Find where the given text appears and provide that cell's center as [x, y] coordinate. 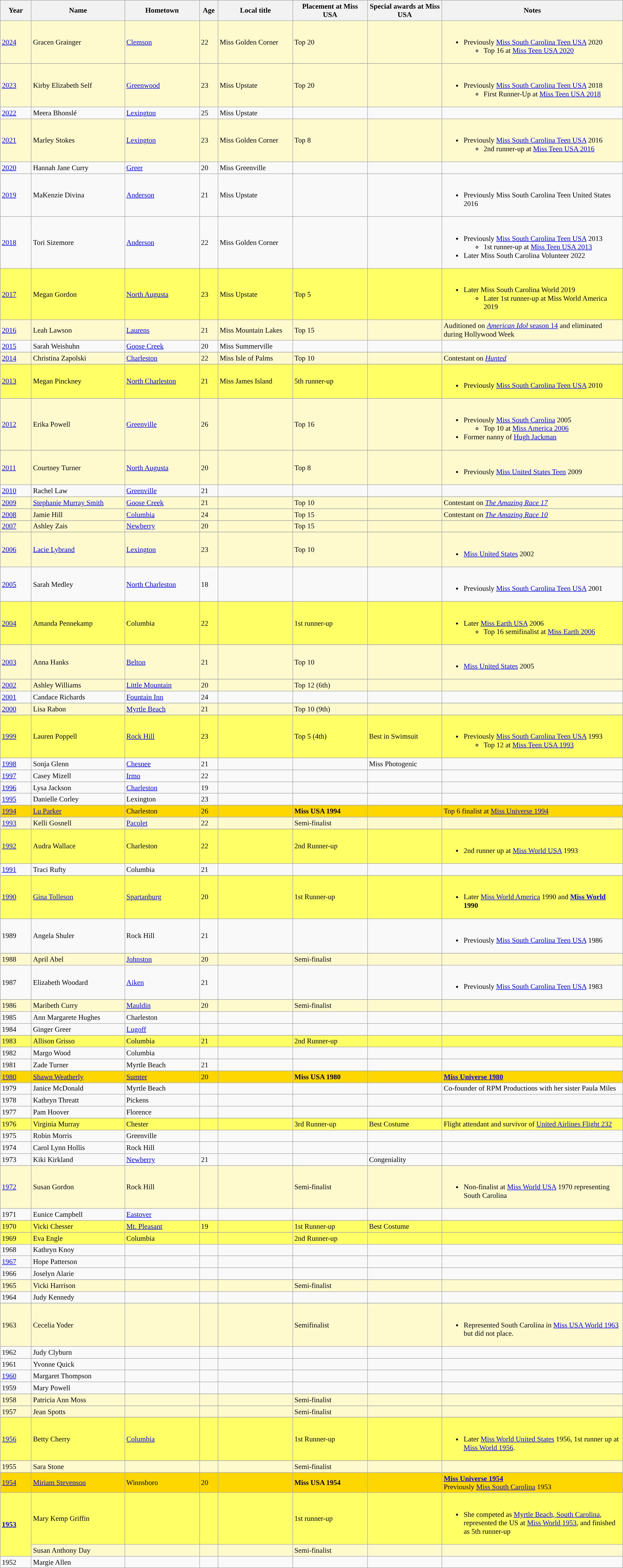
1960 [16, 1376]
Name [78, 11]
MaKenzie Divina [78, 195]
Later Miss South Carolina World 2019Later 1st runner-up at Miss World America 2019 [532, 294]
Miss Mountain Lakes [255, 330]
1984 [16, 1029]
2023 [16, 85]
1962 [16, 1352]
Previously Miss South Carolina Teen United States 2016 [532, 195]
Pam Hoover [78, 1112]
Represented South Carolina in Miss USA World 1963 but did not place. [532, 1325]
1990 [16, 897]
Clemson [162, 42]
Courtney Turner [78, 468]
Year [16, 11]
Gina Tolleson [78, 897]
Margo Wood [78, 1053]
1992 [16, 846]
Maribeth Curry [78, 1006]
25 [209, 113]
Florence [162, 1112]
Miss USA 1994 [330, 811]
Pacolet [162, 823]
Sara Stone [78, 1467]
1998 [16, 764]
Special awards at Miss USA [405, 11]
Margaret Thompson [78, 1376]
Yvonne Quick [78, 1364]
Kathryn Knoy [78, 1250]
Ashley Williams [78, 685]
1965 [16, 1286]
Allison Grisso [78, 1041]
1958 [16, 1400]
Miss Summerville [255, 346]
2006 [16, 550]
2020 [16, 168]
Lysa Jackson [78, 788]
1956 [16, 1439]
Contestant on The Amazing Race 17 [532, 503]
2019 [16, 195]
Lisa Rabon [78, 709]
1970 [16, 1226]
2003 [16, 662]
2004 [16, 623]
Kirby Elizabeth Self [78, 85]
1997 [16, 776]
Previously Miss South Carolina Teen USA 20131st runner-up at Miss Teen USA 2013Later Miss South Carolina Volunteer 2022 [532, 243]
Best in Swimsuit [405, 737]
Traci Rufty [78, 870]
1979 [16, 1089]
Angela Shuler [78, 936]
Mauldin [162, 1006]
1963 [16, 1325]
Betty Cherry [78, 1439]
Placement at Miss USA [330, 11]
Vicki Harrison [78, 1286]
1968 [16, 1250]
Megan Pinckney [78, 381]
1976 [16, 1124]
Top 12 (6th) [330, 685]
1957 [16, 1412]
Audra Wallace [78, 846]
Miss USA 1954 [330, 1483]
Previously Miss South Carolina Teen USA 1986 [532, 936]
Irmo [162, 776]
Susan Gordon [78, 1187]
1982 [16, 1053]
Belton [162, 662]
Non-finalist at Miss World USA 1970 representing South Carolina [532, 1187]
Sarah Weishuhn [78, 346]
Pickens [162, 1100]
1980 [16, 1077]
Candace Richards [78, 697]
2022 [16, 113]
Jean Spotts [78, 1412]
Fountain Inn [162, 697]
2018 [16, 243]
1974 [16, 1148]
1975 [16, 1136]
Meera Bhonslé [78, 113]
2005 [16, 584]
Previously Miss South Carolina Teen USA 1983 [532, 983]
Sumter [162, 1077]
1993 [16, 823]
Sonja Glenn [78, 764]
1967 [16, 1262]
2000 [16, 709]
2014 [16, 358]
2024 [16, 42]
Greer [162, 168]
1989 [16, 936]
Shawn Weatherly [78, 1077]
Miss Greenville [255, 168]
2013 [16, 381]
Previously Miss South Carolina Teen USA 1993Top 12 at Miss Teen USA 1993 [532, 737]
Kelli Gosnell [78, 823]
Danielle Corley [78, 799]
Hannah Jane Curry [78, 168]
1971 [16, 1215]
Lugoff [162, 1029]
Miss United States 2005 [532, 662]
Previously Miss South Carolina Teen USA 2010 [532, 381]
Mary Kemp Griffin [78, 1518]
Co-founder of RPM Productions with her sister Paula Miles [532, 1089]
Eastover [162, 1215]
Aiken [162, 983]
Casey Mizell [78, 776]
Mary Powell [78, 1388]
Little Mountain [162, 685]
1955 [16, 1467]
Rachel Law [78, 491]
Patricia Ann Moss [78, 1400]
Previously Miss South Carolina Teen USA 20162nd runner-up at Miss Teen USA 2016 [532, 140]
Previously Miss South Carolina Teen USA 2020Top 16 at Miss Teen USA 2020 [532, 42]
Congeniality [405, 1160]
Susan Anthony Day [78, 1550]
Janice McDonald [78, 1089]
Contestant on Hunted [532, 358]
Eva Engle [78, 1238]
Christina Zapolski [78, 358]
Sarah Medley [78, 584]
April Abel [78, 959]
1994 [16, 811]
Chesnee [162, 764]
Flight attendant and survivor of United Airlines Flight 232 [532, 1124]
2016 [16, 330]
1988 [16, 959]
Top 10 (9th) [330, 709]
1985 [16, 1018]
Previously Miss South Carolina Teen USA 2018First Runner-Up at Miss Teen USA 2018 [532, 85]
Johnston [162, 959]
2002 [16, 685]
Hometown [162, 11]
2nd runner up at Miss World USA 1993 [532, 846]
Virginia Murray [78, 1124]
Spartanburg [162, 897]
Jamie Hill [78, 515]
Robin Morris [78, 1136]
Tori Sizemore [78, 243]
5th runner-up [330, 381]
Anna Hanks [78, 662]
Top 5 [330, 294]
1991 [16, 870]
Winnsboro [162, 1483]
Previously Miss United States Teen 2009 [532, 468]
2010 [16, 491]
1964 [16, 1298]
Greenwood [162, 85]
Previously Miss South Carolina Teen USA 2001 [532, 584]
1987 [16, 983]
Cecelia Yoder [78, 1325]
Notes [532, 11]
Chester [162, 1124]
Later Miss World America 1990 and Miss World 1990 [532, 897]
Ashley Zais [78, 526]
1981 [16, 1065]
Carol Lynn Hollis [78, 1148]
3rd Runner-up [330, 1124]
2008 [16, 515]
Top 5 (4th) [330, 737]
1961 [16, 1364]
1969 [16, 1238]
2011 [16, 468]
1986 [16, 1006]
Lauren Poppell [78, 737]
1983 [16, 1041]
Miriam Stevenson [78, 1483]
Elizabeth Woodard [78, 983]
Stephanie Murray Smith [78, 503]
1959 [16, 1388]
Later Miss Earth USA 2006Top 16 semifinalist at Miss Earth 2006 [532, 623]
2009 [16, 503]
1973 [16, 1160]
1999 [16, 737]
Lu Parker [78, 811]
Miss USA 1980 [330, 1077]
Local title [255, 11]
1977 [16, 1112]
2021 [16, 140]
1978 [16, 1100]
Miss Photogenic [405, 764]
Miss Universe 1954Previously Miss South Carolina 1953 [532, 1483]
Amanda Pennekamp [78, 623]
Age [209, 11]
1953 [16, 1524]
Later Miss World United States 1956, 1st runner up at Miss World 1956. [532, 1439]
2001 [16, 697]
2015 [16, 346]
Marley Stokes [78, 140]
Hope Patterson [78, 1262]
1996 [16, 788]
1995 [16, 799]
Megan Gordon [78, 294]
Kiki Kirkland [78, 1160]
Laurens [162, 330]
Contestant on The Amazing Race 10 [532, 515]
Kathryn Threatt [78, 1100]
1966 [16, 1274]
Gracen Grainger [78, 42]
2017 [16, 294]
Semifinalist [330, 1325]
Miss James Island [255, 381]
Ann Margarete Hughes [78, 1018]
Joselyn Alarie [78, 1274]
Top 16 [330, 425]
Ginger Greer [78, 1029]
Erika Powell [78, 425]
Miss Isle of Palms [255, 358]
Judy Kennedy [78, 1298]
Auditioned on American Idol season 14 and eliminated during Hollywood Week [532, 330]
Miss United States 2002 [532, 550]
2012 [16, 425]
She competed as Myrtle Beach, South Carolina, represented the US at Miss World 1953, and finished as 5th runner-up [532, 1518]
Leah Lawson [78, 330]
18 [209, 584]
Top 6 finalist at Miss Universe 1994 [532, 811]
1954 [16, 1483]
1972 [16, 1187]
Mt. Pleasant [162, 1226]
Lacie Lybrand [78, 550]
Previously Miss South Carolina 2005Top 10 at Miss America 2006Former nanny of Hugh Jackman [532, 425]
Judy Clyburn [78, 1352]
Miss Universe 1980 [532, 1077]
2007 [16, 526]
Eunice Campbell [78, 1215]
Zade Turner [78, 1065]
Vicki Chesser [78, 1226]
